For the text-containing cell, return its midpoint in (x, y) coordinate format. 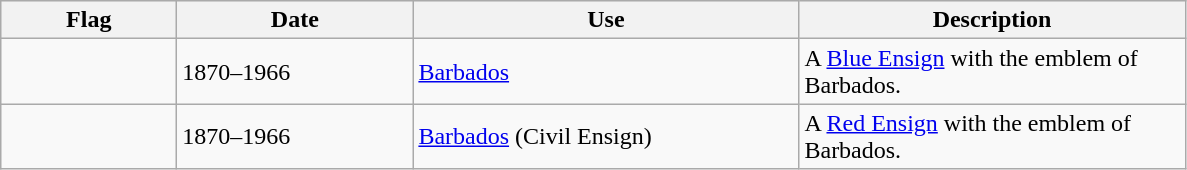
Description (992, 20)
A Blue Ensign with the emblem of Barbados. (992, 72)
A Red Ensign with the emblem of Barbados. (992, 136)
Flag (89, 20)
Barbados (606, 72)
Date (295, 20)
Barbados (Civil Ensign) (606, 136)
Use (606, 20)
